Find where the given text appears and provide that cell's center as [x, y] coordinate. 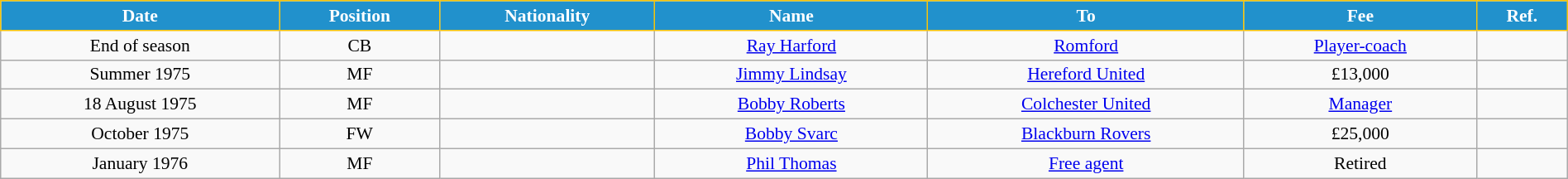
January 1976 [141, 163]
Fee [1360, 16]
£25,000 [1360, 134]
Player-coach [1360, 46]
Jimmy Lindsay [791, 75]
Hereford United [1086, 75]
Manager [1360, 104]
Bobby Svarc [791, 134]
£13,000 [1360, 75]
Retired [1360, 163]
18 August 1975 [141, 104]
Name [791, 16]
Bobby Roberts [791, 104]
Ray Harford [791, 46]
Summer 1975 [141, 75]
FW [360, 134]
Position [360, 16]
Free agent [1086, 163]
To [1086, 16]
Romford [1086, 46]
Colchester United [1086, 104]
October 1975 [141, 134]
Nationality [547, 16]
Phil Thomas [791, 163]
Date [141, 16]
CB [360, 46]
End of season [141, 46]
Ref. [1522, 16]
Blackburn Rovers [1086, 134]
